Scan for the cell matching the given text and deliver its (x, y) coordinate at center. 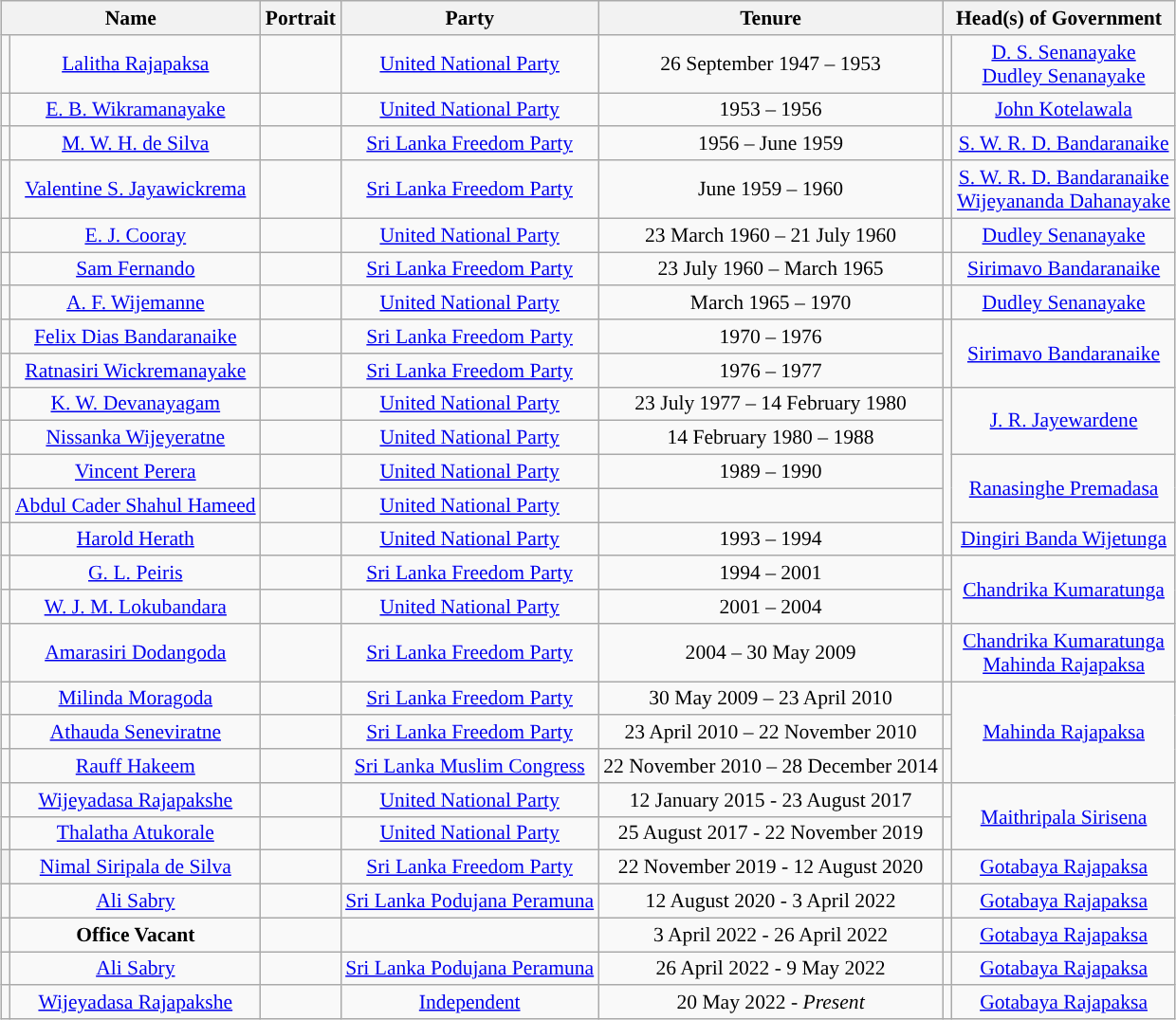
23 July 1977 – 14 February 1980 (770, 404)
March 1965 – 1970 (770, 303)
Portrait (301, 18)
Thalatha Atukorale (136, 833)
1989 – 1990 (770, 472)
Ranasinghe Premadasa (1064, 489)
Name (131, 18)
25 August 2017 - 22 November 2019 (770, 833)
1994 – 2001 (770, 574)
23 March 1960 – 21 July 1960 (770, 235)
30 May 2009 – 23 April 2010 (770, 699)
Maithripala Sirisena (1064, 817)
2004 – 30 May 2009 (770, 652)
22 November 2010 – 28 December 2014 (770, 766)
Harold Herath (136, 539)
Chandrika KumaratungaMahinda Rajapaksa (1064, 652)
Chandrika Kumaratunga (1064, 590)
1976 – 1977 (770, 371)
S. W. R. D. BandaranaikeWijeyananda Dahanayake (1064, 190)
Felix Dias Bandaranaike (136, 337)
Party (469, 18)
2001 – 2004 (770, 607)
W. J. M. Lokubandara (136, 607)
22 November 2019 - 12 August 2020 (770, 867)
E. B. Wikramanayake (136, 110)
Mahinda Rajapaksa (1064, 732)
Abdul Cader Shahul Hameed (136, 505)
Dingiri Banda Wijetunga (1064, 539)
23 April 2010 – 22 November 2010 (770, 733)
1956 – June 1959 (770, 144)
Head(s) of Government (1058, 18)
Sri Lanka Muslim Congress (469, 766)
Tenure (770, 18)
Ratnasiri Wickremanayake (136, 371)
Nissanka Wijeyeratne (136, 438)
Athauda Seneviratne (136, 733)
Nimal Siripala de Silva (136, 867)
M. W. H. de Silva (136, 144)
20 May 2022 - Present (770, 1003)
Amarasiri Dodangoda (136, 652)
Independent (469, 1003)
S. W. R. D. Bandaranaike (1064, 144)
Lalitha Rajapaksa (136, 64)
J. R. Jayewardene (1064, 421)
14 February 1980 – 1988 (770, 438)
3 April 2022 - 26 April 2022 (770, 935)
26 September 1947 – 1953 (770, 64)
Vincent Perera (136, 472)
23 July 1960 – March 1965 (770, 269)
12 August 2020 - 3 April 2022 (770, 902)
26 April 2022 - 9 May 2022 (770, 969)
1953 – 1956 (770, 110)
June 1959 – 1960 (770, 190)
E. J. Cooray (136, 235)
Valentine S. Jayawickrema (136, 190)
12 January 2015 - 23 August 2017 (770, 800)
Sam Fernando (136, 269)
A. F. Wijemanne (136, 303)
1970 – 1976 (770, 337)
D. S. SenanayakeDudley Senanayake (1064, 64)
1993 – 1994 (770, 539)
K. W. Devanayagam (136, 404)
G. L. Peiris (136, 574)
Office Vacant (136, 935)
John Kotelawala (1064, 110)
Rauff Hakeem (136, 766)
Milinda Moragoda (136, 699)
